Locate the cell with the specified text and output its [X, Y] center coordinate. 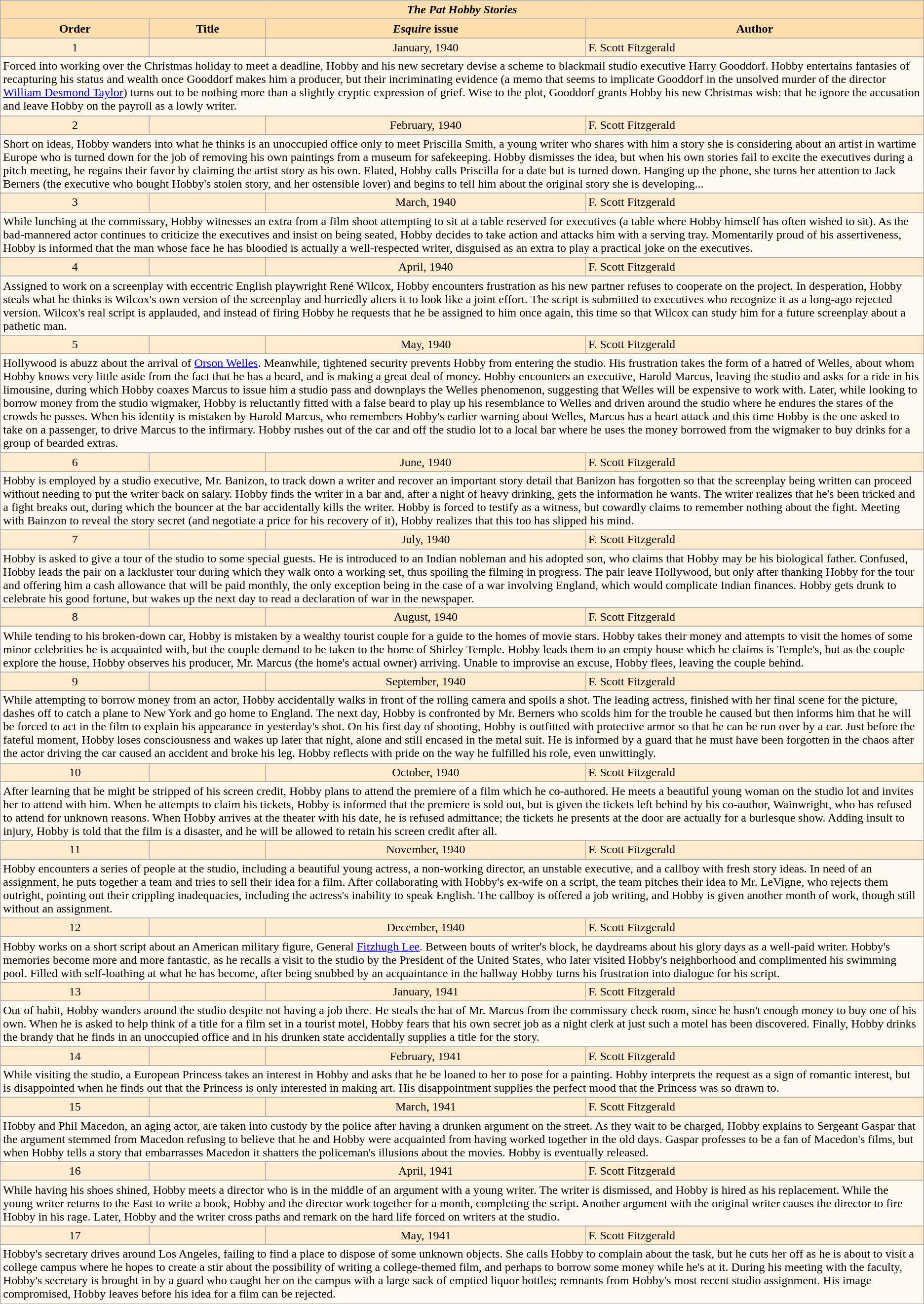
June, 1940 [425, 462]
7 [75, 540]
Esquire issue [425, 29]
November, 1940 [425, 850]
February, 1941 [425, 1056]
May, 1940 [425, 344]
January, 1941 [425, 991]
8 [75, 617]
2 [75, 125]
March, 1941 [425, 1107]
13 [75, 991]
October, 1940 [425, 772]
September, 1940 [425, 681]
17 [75, 1235]
December, 1940 [425, 927]
9 [75, 681]
January, 1940 [425, 47]
Title [208, 29]
Order [75, 29]
4 [75, 267]
May, 1941 [425, 1235]
10 [75, 772]
6 [75, 462]
3 [75, 202]
The Pat Hobby Stories [462, 10]
April, 1941 [425, 1171]
16 [75, 1171]
12 [75, 927]
February, 1940 [425, 125]
July, 1940 [425, 540]
11 [75, 850]
15 [75, 1107]
March, 1940 [425, 202]
1 [75, 47]
14 [75, 1056]
5 [75, 344]
Author [754, 29]
August, 1940 [425, 617]
April, 1940 [425, 267]
